For the text-containing cell, return its midpoint in (x, y) coordinate format. 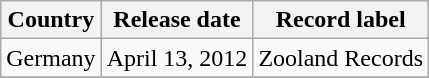
April 13, 2012 (177, 58)
Release date (177, 20)
Country (51, 20)
Zooland Records (341, 58)
Germany (51, 58)
Record label (341, 20)
